Extract the (X, Y) coordinate from the center of the cell holding the provided text.  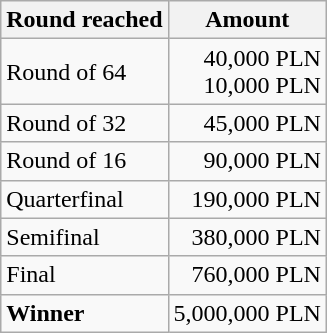
190,000 PLN (247, 199)
5,000,000 PLN (247, 313)
380,000 PLN (247, 237)
Semifinal (84, 237)
760,000 PLN (247, 275)
Quarterfinal (84, 199)
Final (84, 275)
Winner (84, 313)
45,000 PLN (247, 123)
40,000 PLN 10,000 PLN (247, 72)
90,000 PLN (247, 161)
Amount (247, 20)
Round of 32 (84, 123)
Round of 16 (84, 161)
Round reached (84, 20)
Round of 64 (84, 72)
